Pinpoint the cell where the given text exists, returning its (X, Y) midpoint coordinate. 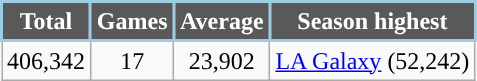
LA Galaxy (52,242) (372, 60)
Total (46, 22)
Average (222, 22)
23,902 (222, 60)
Season highest (372, 22)
17 (132, 60)
406,342 (46, 60)
Games (132, 22)
